Capture the cell that displays the provided text and extract its (X, Y) central coordinate. 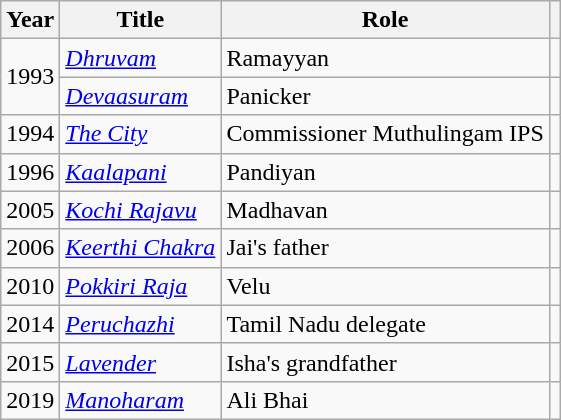
Commissioner Muthulingam IPS (385, 134)
Kochi Rajavu (140, 210)
Year (30, 20)
Devaasuram (140, 96)
Kaalapani (140, 172)
Madhavan (385, 210)
Pokkiri Raja (140, 286)
Ali Bhai (385, 400)
2015 (30, 362)
2019 (30, 400)
The City (140, 134)
1993 (30, 77)
Role (385, 20)
Panicker (385, 96)
Manoharam (140, 400)
Isha's grandfather (385, 362)
1996 (30, 172)
Title (140, 20)
Ramayyan (385, 58)
Tamil Nadu delegate (385, 324)
Lavender (140, 362)
Pandiyan (385, 172)
Dhruvam (140, 58)
Keerthi Chakra (140, 248)
2005 (30, 210)
Jai's father (385, 248)
2006 (30, 248)
2014 (30, 324)
1994 (30, 134)
Peruchazhi (140, 324)
2010 (30, 286)
Velu (385, 286)
